For the text-containing cell, return its midpoint in (X, Y) coordinate format. 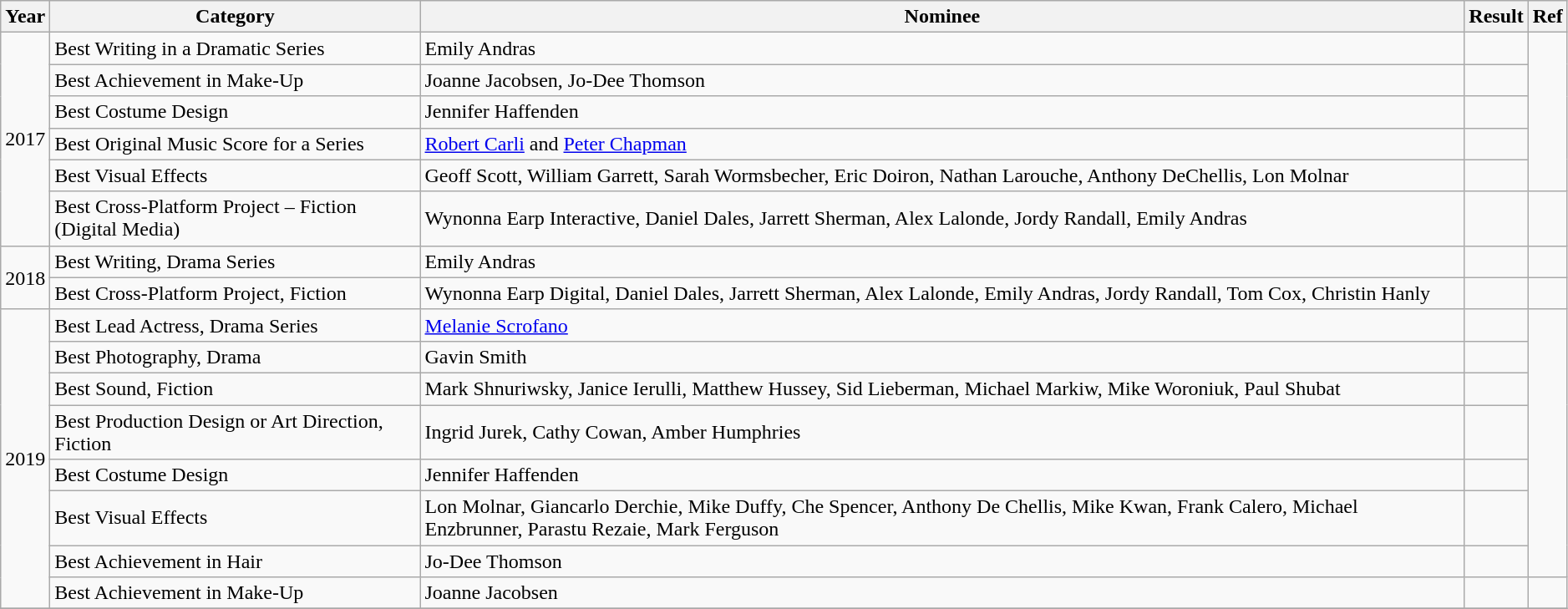
Best Cross-Platform Project – Fiction (Digital Media) (236, 219)
Melanie Scrofano (942, 325)
Wynonna Earp Digital, Daniel Dales, Jarrett Sherman, Alex Lalonde, Emily Andras, Jordy Randall, Tom Cox, Christin Hanly (942, 293)
Joanne Jacobsen (942, 593)
2018 (25, 277)
Best Photography, Drama (236, 357)
Best Writing in a Dramatic Series (236, 48)
Best Achievement in Hair (236, 561)
2019 (25, 459)
Wynonna Earp Interactive, Daniel Dales, Jarrett Sherman, Alex Lalonde, Jordy Randall, Emily Andras (942, 219)
Result (1496, 17)
Category (236, 17)
Gavin Smith (942, 357)
Jo-Dee Thomson (942, 561)
Joanne Jacobsen, Jo-Dee Thomson (942, 80)
Best Lead Actress, Drama Series (236, 325)
Best Writing, Drama Series (236, 261)
Best Original Music Score for a Series (236, 144)
Mark Shnuriwsky, Janice Ierulli, Matthew Hussey, Sid Lieberman, Michael Markiw, Mike Woroniuk, Paul Shubat (942, 388)
Best Production Design or Art Direction, Fiction (236, 431)
Ingrid Jurek, Cathy Cowan, Amber Humphries (942, 431)
Robert Carli and Peter Chapman (942, 144)
2017 (25, 139)
Best Sound, Fiction (236, 388)
Best Cross-Platform Project, Fiction (236, 293)
Geoff Scott, William Garrett, Sarah Wormsbecher, Eric Doiron, Nathan Larouche, Anthony DeChellis, Lon Molnar (942, 175)
Ref (1547, 17)
Year (25, 17)
Nominee (942, 17)
